Detect which cell encompasses the target text, then output its [X, Y] center coordinate. 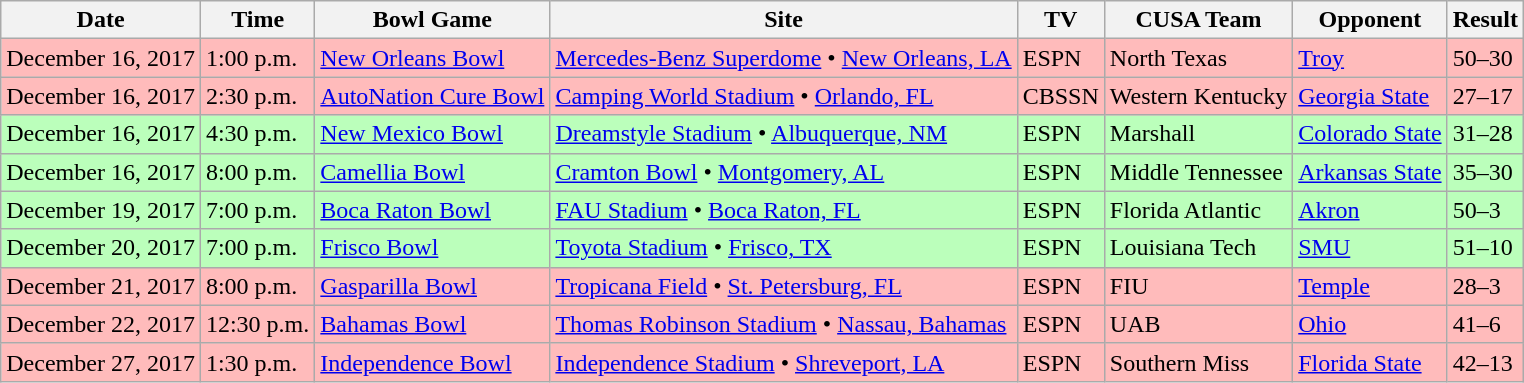
Date [101, 20]
UAB [1198, 324]
Camping World Stadium • Orlando, FL [784, 96]
Akron [1370, 210]
December 22, 2017 [101, 324]
12:30 p.m. [257, 324]
41–6 [1485, 324]
Opponent [1370, 20]
4:30 p.m. [257, 134]
Cramton Bowl • Montgomery, AL [784, 172]
December 21, 2017 [101, 286]
2:30 p.m. [257, 96]
FAU Stadium • Boca Raton, FL [784, 210]
Independence Stadium • Shreveport, LA [784, 362]
1:30 p.m. [257, 362]
TV [1060, 20]
Camellia Bowl [432, 172]
Result [1485, 20]
Ohio [1370, 324]
Troy [1370, 58]
27–17 [1485, 96]
Colorado State [1370, 134]
December 27, 2017 [101, 362]
New Mexico Bowl [432, 134]
1:00 p.m. [257, 58]
Georgia State [1370, 96]
28–3 [1485, 286]
Middle Tennessee [1198, 172]
31–28 [1485, 134]
Bowl Game [432, 20]
Independence Bowl [432, 362]
Marshall [1198, 134]
North Texas [1198, 58]
Southern Miss [1198, 362]
Toyota Stadium • Frisco, TX [784, 248]
Temple [1370, 286]
Frisco Bowl [432, 248]
December 20, 2017 [101, 248]
Dreamstyle Stadium • Albuquerque, NM [784, 134]
FIU [1198, 286]
Western Kentucky [1198, 96]
Tropicana Field • St. Petersburg, FL [784, 286]
35–30 [1485, 172]
Arkansas State [1370, 172]
Florida Atlantic [1198, 210]
50–3 [1485, 210]
Boca Raton Bowl [432, 210]
CBSSN [1060, 96]
SMU [1370, 248]
Bahamas Bowl [432, 324]
Florida State [1370, 362]
Louisiana Tech [1198, 248]
50–30 [1485, 58]
Gasparilla Bowl [432, 286]
Thomas Robinson Stadium • Nassau, Bahamas [784, 324]
CUSA Team [1198, 20]
51–10 [1485, 248]
Time [257, 20]
AutoNation Cure Bowl [432, 96]
Site [784, 20]
New Orleans Bowl [432, 58]
Mercedes-Benz Superdome • New Orleans, LA [784, 58]
42–13 [1485, 362]
December 19, 2017 [101, 210]
